Identify which cell holds the provided text, then report its (X, Y) central coordinate. 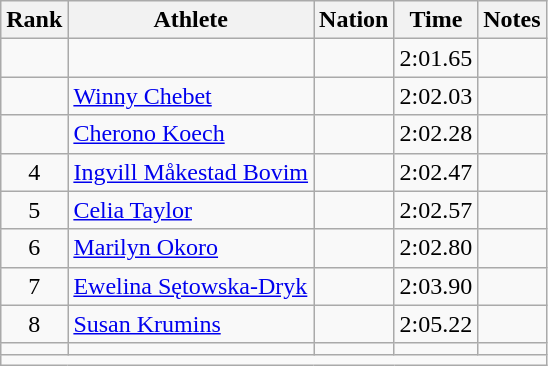
Nation (354, 20)
2:05.22 (436, 324)
Notes (512, 20)
7 (34, 286)
5 (34, 210)
Winny Chebet (191, 96)
2:02.28 (436, 134)
Susan Krumins (191, 324)
Ingvill Måkestad Bovim (191, 172)
2:02.47 (436, 172)
Ewelina Sętowska-Dryk (191, 286)
Marilyn Okoro (191, 248)
8 (34, 324)
4 (34, 172)
Time (436, 20)
Celia Taylor (191, 210)
2:01.65 (436, 58)
2:03.90 (436, 286)
2:02.57 (436, 210)
6 (34, 248)
Rank (34, 20)
2:02.03 (436, 96)
2:02.80 (436, 248)
Cherono Koech (191, 134)
Athlete (191, 20)
